From the cell containing the given text, extract its center point as [x, y] coordinate. 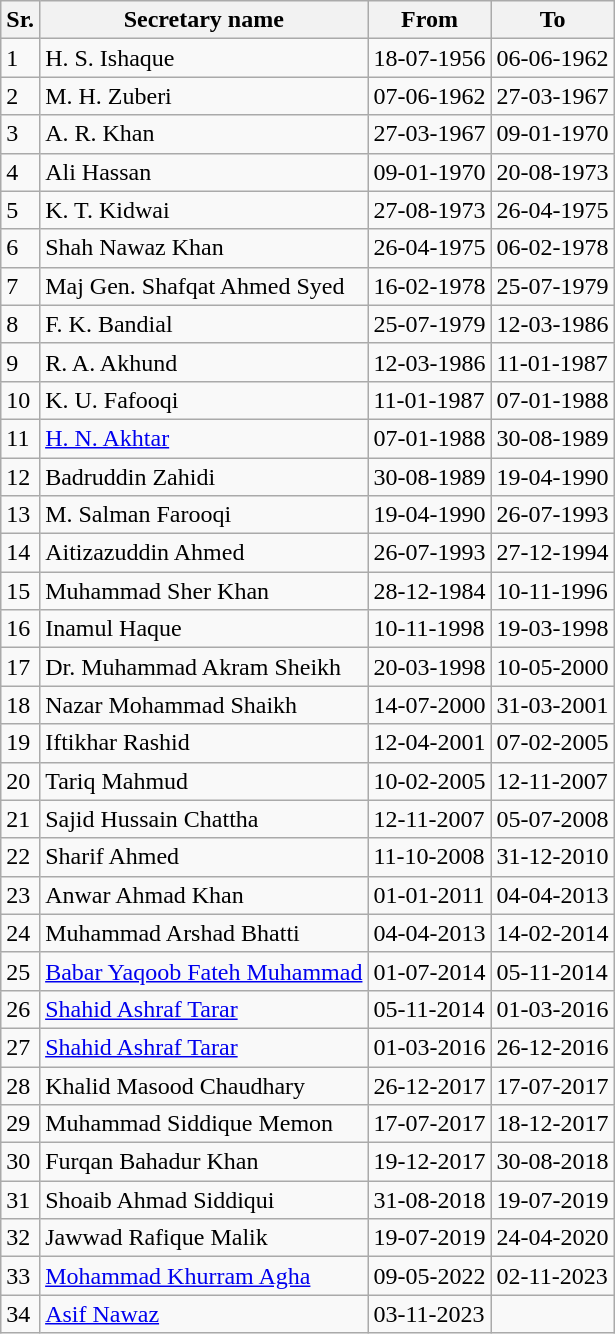
18-07-1956 [430, 58]
07-02-2005 [552, 743]
27-08-1973 [430, 210]
Asif Nawaz [204, 1314]
26 [20, 1009]
13 [20, 515]
Furqan Bahadur Khan [204, 1162]
31 [20, 1200]
From [430, 20]
Secretary name [204, 20]
Shah Nawaz Khan [204, 248]
Aitizazuddin Ahmed [204, 553]
11-10-2008 [430, 857]
To [552, 20]
32 [20, 1238]
Iftikhar Rashid [204, 743]
K. T. Kidwai [204, 210]
12-04-2001 [430, 743]
03-11-2023 [430, 1314]
R. A. Akhund [204, 362]
10-05-2000 [552, 667]
18-12-2017 [552, 1124]
05-07-2008 [552, 819]
01-01-2011 [430, 895]
Nazar Mohammad Shaikh [204, 705]
16-02-1978 [430, 286]
20-03-1998 [430, 667]
06-06-1962 [552, 58]
F. K. Bandial [204, 324]
10-11-1996 [552, 591]
22 [20, 857]
10-02-2005 [430, 781]
19-12-2017 [430, 1162]
33 [20, 1276]
09-05-2022 [430, 1276]
A. R. Khan [204, 134]
30-08-2018 [552, 1162]
Inamul Haque [204, 629]
14-07-2000 [430, 705]
26-12-2016 [552, 1047]
27 [20, 1047]
Jawwad Rafique Malik [204, 1238]
19-03-1998 [552, 629]
Sr. [20, 20]
25 [20, 971]
5 [20, 210]
1 [20, 58]
Maj Gen. Shafqat Ahmed Syed [204, 286]
24 [20, 933]
Anwar Ahmad Khan [204, 895]
Muhammad Arshad Bhatti [204, 933]
29 [20, 1124]
21 [20, 819]
30 [20, 1162]
06-02-1978 [552, 248]
Muhammad Siddique Memon [204, 1124]
34 [20, 1314]
17 [20, 667]
26-12-2017 [430, 1085]
Babar Yaqoob Fateh Muhammad [204, 971]
2 [20, 96]
01-07-2014 [430, 971]
10 [20, 400]
Ali Hassan [204, 172]
9 [20, 362]
15 [20, 591]
Badruddin Zahidi [204, 477]
6 [20, 248]
H. N. Akhtar [204, 438]
20-08-1973 [552, 172]
10-11-1998 [430, 629]
27-12-1994 [552, 553]
K. U. Fafooqi [204, 400]
Khalid Masood Chaudhary [204, 1085]
M. H. Zuberi [204, 96]
07-06-1962 [430, 96]
12 [20, 477]
8 [20, 324]
18 [20, 705]
H. S. Ishaque [204, 58]
23 [20, 895]
Sharif Ahmed [204, 857]
Tariq Mahmud [204, 781]
02-11-2023 [552, 1276]
Shoaib Ahmad Siddiqui [204, 1200]
31-03-2001 [552, 705]
31-12-2010 [552, 857]
20 [20, 781]
Mohammad Khurram Agha [204, 1276]
11 [20, 438]
M. Salman Farooqi [204, 515]
Dr. Muhammad Akram Sheikh [204, 667]
16 [20, 629]
31-08-2018 [430, 1200]
19 [20, 743]
14 [20, 553]
14-02-2014 [552, 933]
7 [20, 286]
24-04-2020 [552, 1238]
Muhammad Sher Khan [204, 591]
Sajid Hussain Chattha [204, 819]
28 [20, 1085]
3 [20, 134]
4 [20, 172]
28-12-1984 [430, 591]
